Capture the cell that displays the provided text and extract its (X, Y) central coordinate. 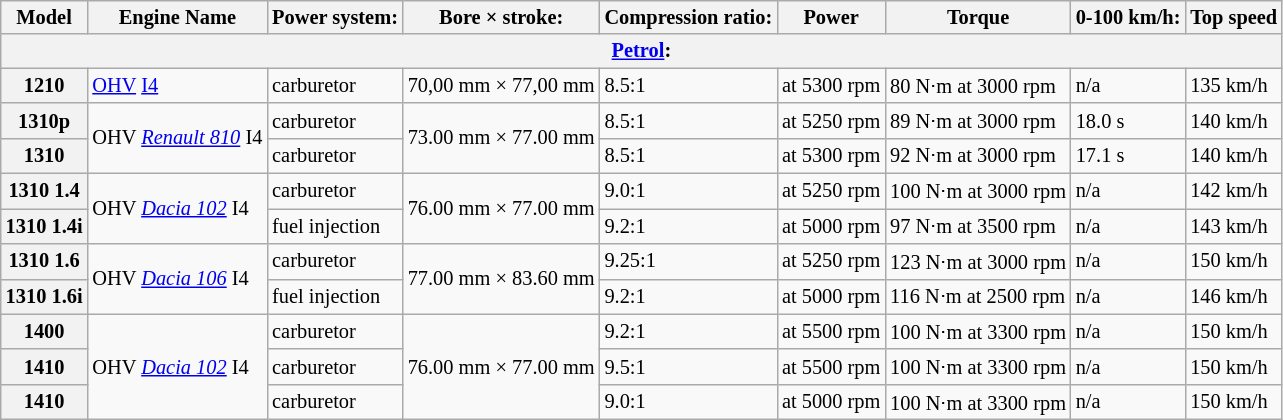
1310 1.4i (44, 226)
1310 1.6 (44, 260)
Torque (978, 17)
Compression ratio: (688, 17)
1210 (44, 86)
OHV I4 (177, 86)
OHV Renault 810 I4 (177, 138)
Bore × stroke: (502, 17)
89 N⋅m at 3000 rpm (978, 120)
70,00 mm × 77,00 mm (502, 86)
146 km/h (1234, 296)
Power system: (335, 17)
1400 (44, 332)
OHV Dacia 106 I4 (177, 278)
92 N⋅m at 3000 rpm (978, 156)
142 km/h (1234, 190)
0-100 km/h: (1128, 17)
116 N⋅m at 2500 rpm (978, 296)
18.0 s (1128, 120)
Model (44, 17)
Engine Name (177, 17)
77.00 mm × 83.60 mm (502, 278)
1310 (44, 156)
80 N⋅m at 3000 rpm (978, 86)
1310 1.4 (44, 190)
97 N⋅m at 3500 rpm (978, 226)
143 km/h (1234, 226)
73.00 mm × 77.00 mm (502, 138)
100 N⋅m at 3000 rpm (978, 190)
Top speed (1234, 17)
Power (831, 17)
9.5:1 (688, 366)
Petrol: (642, 51)
1310p (44, 120)
1310 1.6i (44, 296)
135 km/h (1234, 86)
123 N⋅m at 3000 rpm (978, 260)
9.25:1 (688, 260)
17.1 s (1128, 156)
